Extract the [x, y] coordinate from the center of the cell holding the provided text.  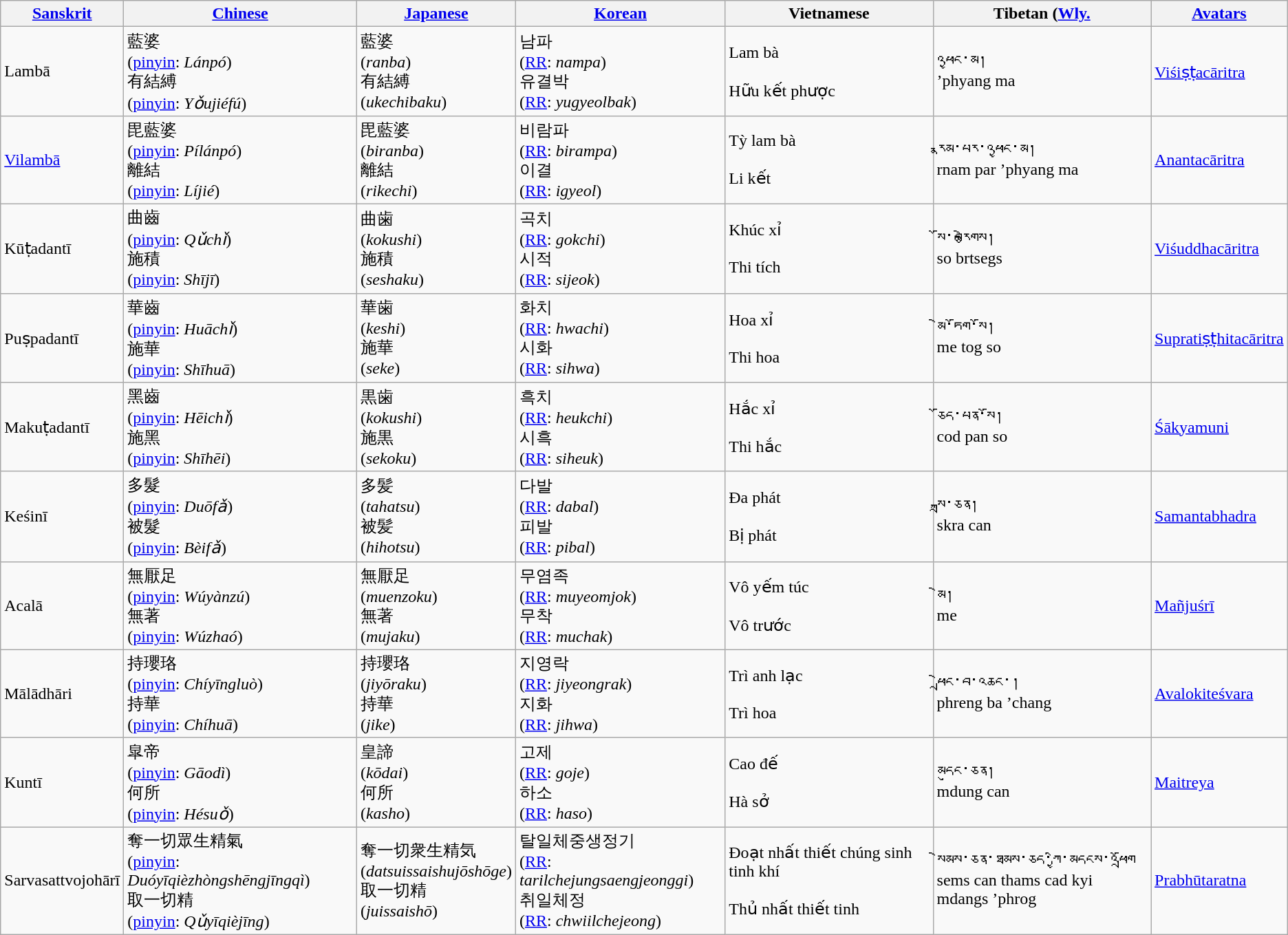
Makuṭadantī [62, 427]
Mañjuśrī [1219, 605]
སྐྲ་ཅན།skra can [1042, 516]
多髪(tahatsu)被髪(hihotsu) [436, 516]
Tỳ lam bàLi kết [829, 160]
持瓔珞(pinyin: Chíyīngluò)持華(pinyin: Chíhuā) [241, 694]
奪一切眾生精氣(pinyin: Duóyīqièzhòngshēngjīngqì)取一切精(pinyin: Qǔyīqièjīng) [241, 881]
고제(RR: goje)하소(RR: haso) [620, 782]
지영락(RR: jiyeongrak)지화(RR: jihwa) [620, 694]
ཅོད་པན་སོ།cod pan so [1042, 427]
華歯(keshi)施華(seke) [436, 338]
Trì anh lạcTrì hoa [829, 694]
Prabhūtaratna [1219, 881]
Đoạt nhất thiết chúng sinh tinh khíThủ nhất thiết tinh [829, 881]
皐帝(pinyin: Gāodì)何所(pinyin: Hésuǒ) [241, 782]
奪一切衆生精気(datsuissaishujōshōge)取一切精(juissaishō) [436, 881]
Lam bàHữu kết phược [829, 72]
Samantabhadra [1219, 516]
Śākyamuni [1219, 427]
Vô yếm túcVô trước [829, 605]
Cao đếHà sở [829, 782]
持瓔珞(jiyōraku)持華(jike) [436, 694]
탈일체중생정기(RR: tarilchejungsaengjeonggi)취일체정(RR: chwiilchejeong) [620, 881]
སེམས་ཅན་ཐམས་ཅད་ཀྱི་མདངས་འཕྲོགsems can thams cad kyi mdangs ’phrog [1042, 881]
다발(RR: dabal)피발(RR: pibal) [620, 516]
곡치(RR: gokchi)시적(RR: sijeok) [620, 248]
Keśinī [62, 516]
無厭足(pinyin: Wúyànzú)無著(pinyin: Wúzhaó) [241, 605]
Sarvasattvojohārī [62, 881]
藍婆(pinyin: Lánpó)有結縛(pinyin: Yǒujiéfú) [241, 72]
Hoa xỉThi hoa [829, 338]
무염족(RR: muyeomjok)무착(RR: muchak) [620, 605]
ཕྲེང་བ་འཆང་།phreng ba ’chang [1042, 694]
Mālādhāri [62, 694]
華齒(pinyin: Huāchǐ)施華(pinyin: Shīhuā) [241, 338]
毘藍婆(biranba)離結(rikechi) [436, 160]
Kuntī [62, 782]
Viśiṣṭacāritra [1219, 72]
རྣམ་པར་འཕྱང་མ།rnam par ’phyang ma [1042, 160]
曲歯(kokushi)施積(seshaku) [436, 248]
Vilambā [62, 160]
Korean [620, 14]
비람파(RR: birampa)이결(RR: igyeol) [620, 160]
Avalokiteśvara [1219, 694]
Sanskrit [62, 14]
Vietnamese [829, 14]
Supratiṣṭhitacāritra [1219, 338]
Acalā [62, 605]
Chinese [241, 14]
Puṣpadantī [62, 338]
毘藍婆(pinyin: Pílánpó)離結(pinyin: Líjié) [241, 160]
Anantacāritra [1219, 160]
Kūṭadantī [62, 248]
འཕྱང་མ།’phyang ma [1042, 72]
མེ་ཏོག་སོ།me tog so [1042, 338]
흑치(RR: heukchi)시흑(RR: siheuk) [620, 427]
Japanese [436, 14]
སོ་བརྩེགས།so brtsegs [1042, 248]
Tibetan (Wly. [1042, 14]
화치(RR: hwachi)시화(RR: sihwa) [620, 338]
黑齒(pinyin: Hēichǐ)施黑(pinyin: Shīhēi) [241, 427]
Khúc xỉThi tích [829, 248]
Viśuddhacāritra [1219, 248]
남파(RR: nampa)유결박(RR: yugyeolbak) [620, 72]
Maitreya [1219, 782]
藍婆(ranba)有結縛(ukechibaku) [436, 72]
無厭足(muenzoku)無著(mujaku) [436, 605]
曲齒(pinyin: Qǔchǐ)施積(pinyin: Shījī) [241, 248]
皇諦(kōdai)何所(kasho) [436, 782]
多髮(pinyin: Duōfǎ)被髮(pinyin: Bèifǎ) [241, 516]
Lambā [62, 72]
Đa phátBị phát [829, 516]
མེ།me [1042, 605]
黒歯(kokushi)施黒(sekoku) [436, 427]
Hắc xỉThi hắc [829, 427]
Avatars [1219, 14]
མདུང་ཅན།mdung can [1042, 782]
